Find where the given text appears and provide that cell's center as [x, y] coordinate. 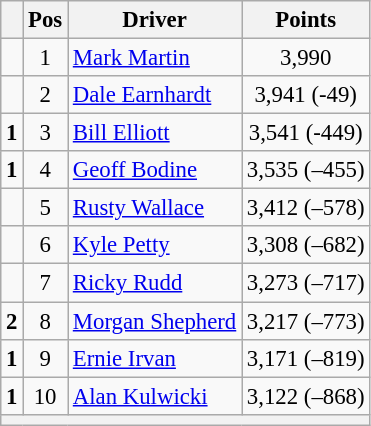
3,535 (–455) [306, 170]
3,412 (–578) [306, 208]
3,122 (–868) [306, 396]
4 [46, 170]
3 [46, 133]
Kyle Petty [155, 245]
Bill Elliott [155, 133]
3,941 (-49) [306, 95]
5 [46, 208]
8 [46, 321]
3,217 (–773) [306, 321]
Dale Earnhardt [155, 95]
3,990 [306, 58]
7 [46, 283]
6 [46, 245]
3,541 (-449) [306, 133]
3,273 (–717) [306, 283]
Points [306, 20]
Ernie Irvan [155, 358]
Alan Kulwicki [155, 396]
Pos [46, 20]
10 [46, 396]
3,171 (–819) [306, 358]
Ricky Rudd [155, 283]
Morgan Shepherd [155, 321]
Geoff Bodine [155, 170]
3,308 (–682) [306, 245]
9 [46, 358]
Mark Martin [155, 58]
Driver [155, 20]
Rusty Wallace [155, 208]
